Output the [X, Y] coordinate of the center of the cell containing the given text.  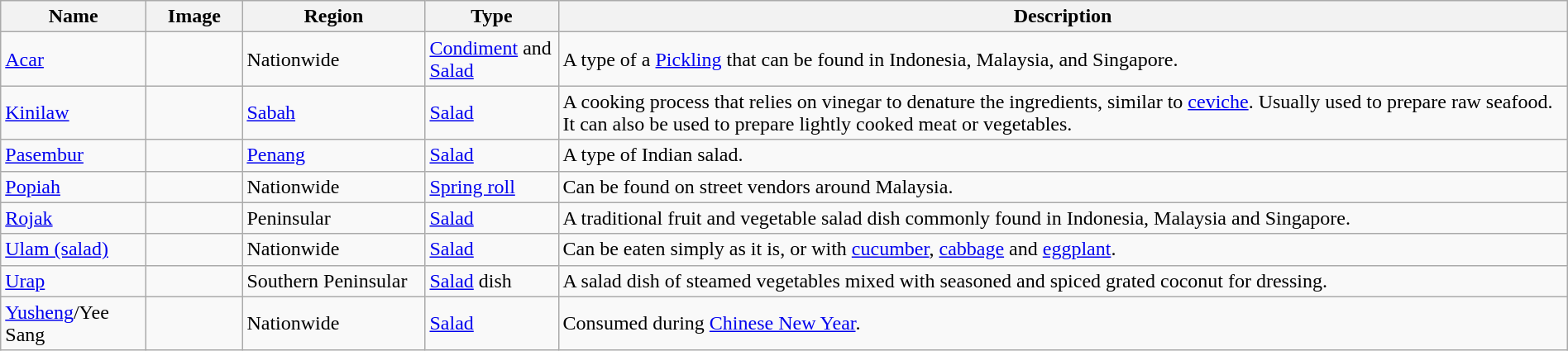
Pasembur [74, 155]
Condiment and Salad [491, 59]
Ulam (salad) [74, 249]
Consumed during Chinese New Year. [1063, 324]
Penang [334, 155]
Can be eaten simply as it is, or with cucumber, cabbage and eggplant. [1063, 249]
Type [491, 17]
Sabah [334, 112]
Name [74, 17]
Description [1063, 17]
Salad dish [491, 281]
Region [334, 17]
A traditional fruit and vegetable salad dish commonly found in Indonesia, Malaysia and Singapore. [1063, 218]
A type of a Pickling that can be found in Indonesia, Malaysia, and Singapore. [1063, 59]
Yusheng/Yee Sang [74, 324]
Spring roll [491, 187]
Acar [74, 59]
Popiah [74, 187]
Kinilaw [74, 112]
Southern Peninsular [334, 281]
A type of Indian salad. [1063, 155]
A salad dish of steamed vegetables mixed with seasoned and spiced grated coconut for dressing. [1063, 281]
Peninsular [334, 218]
Can be found on street vendors around Malaysia. [1063, 187]
Rojak [74, 218]
Image [194, 17]
Urap [74, 281]
